Capture the cell that displays the provided text and extract its [X, Y] central coordinate. 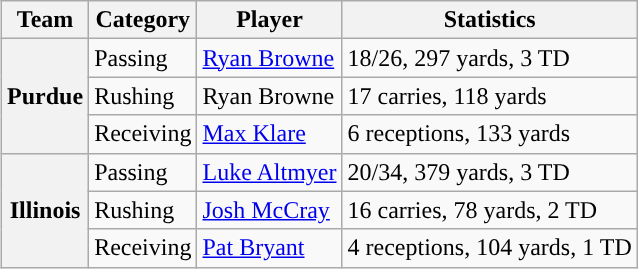
Luke Altmyer [270, 172]
Purdue [46, 96]
4 receptions, 104 yards, 1 TD [490, 248]
Category [143, 20]
Illinois [46, 210]
16 carries, 78 yards, 2 TD [490, 210]
Max Klare [270, 134]
20/34, 379 yards, 3 TD [490, 172]
Statistics [490, 20]
17 carries, 118 yards [490, 96]
Pat Bryant [270, 248]
Team [46, 20]
Josh McCray [270, 210]
18/26, 297 yards, 3 TD [490, 58]
6 receptions, 133 yards [490, 134]
Player [270, 20]
